Provide the [x, y] coordinate of the cell's center where the given text is located.  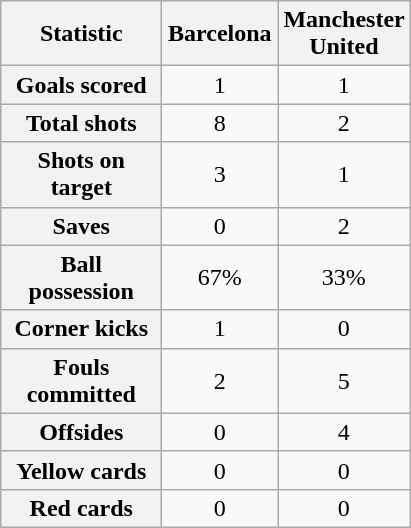
67% [220, 278]
8 [220, 123]
Statistic [82, 34]
Ball possession [82, 278]
Goals scored [82, 85]
Fouls committed [82, 380]
Manchester United [344, 34]
Saves [82, 226]
Red cards [82, 508]
3 [220, 174]
4 [344, 432]
Total shots [82, 123]
Yellow cards [82, 470]
33% [344, 278]
Barcelona [220, 34]
5 [344, 380]
Shots on target [82, 174]
Corner kicks [82, 329]
Offsides [82, 432]
